Scan for the cell matching the given text and deliver its (x, y) coordinate at center. 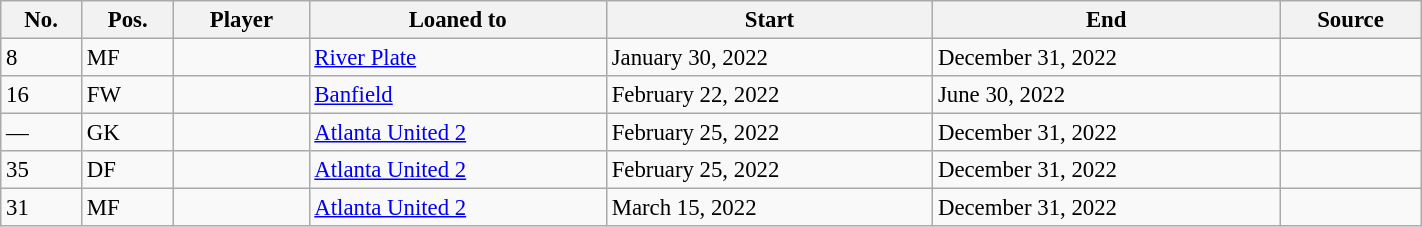
FW (128, 95)
No. (42, 20)
Start (769, 20)
31 (42, 208)
16 (42, 95)
Player (242, 20)
End (1106, 20)
GK (128, 133)
Pos. (128, 20)
35 (42, 170)
June 30, 2022 (1106, 95)
March 15, 2022 (769, 208)
Banfield (458, 95)
Source (1350, 20)
— (42, 133)
DF (128, 170)
River Plate (458, 58)
February 22, 2022 (769, 95)
Loaned to (458, 20)
8 (42, 58)
January 30, 2022 (769, 58)
